Scan for the cell matching the given text and deliver its (X, Y) coordinate at center. 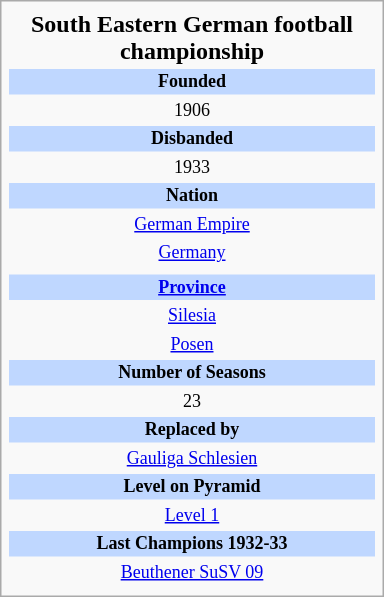
Disbanded (192, 139)
Level 1 (192, 516)
Level on Pyramid (192, 487)
Silesia (192, 316)
South Eastern German football championship (192, 38)
Beuthener SuSV 09 (192, 573)
1933 (192, 168)
Last Champions 1932-33 (192, 544)
German Empire (192, 225)
Germany (192, 253)
1906 (192, 111)
Province (192, 288)
Posen (192, 345)
Gauliga Schlesien (192, 459)
Nation (192, 196)
Replaced by (192, 430)
Founded (192, 82)
23 (192, 402)
Number of Seasons (192, 373)
